Find where the given text appears and provide that cell's center as [X, Y] coordinate. 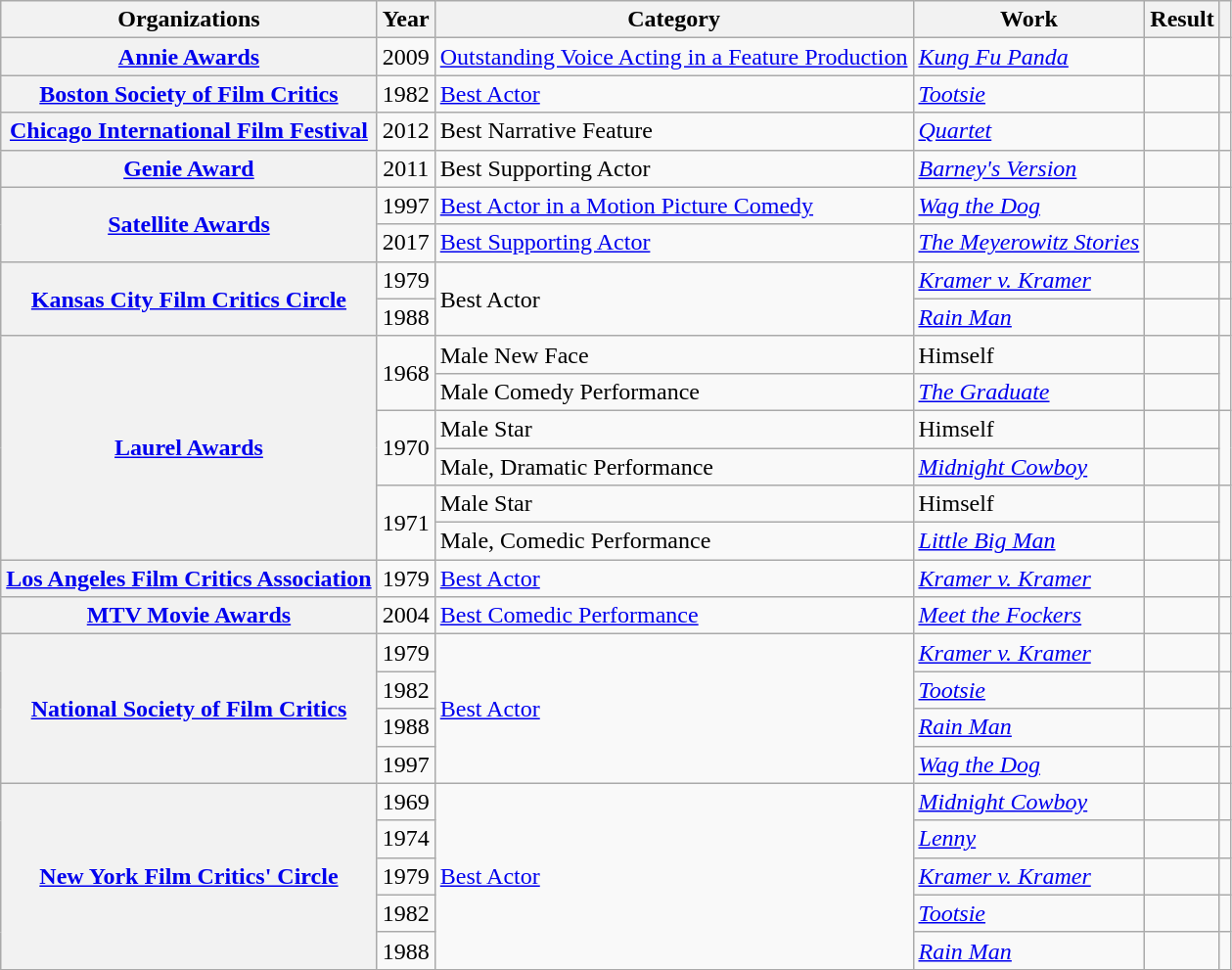
2012 [405, 131]
Little Big Man [1029, 541]
Boston Society of Film Critics [189, 94]
The Graduate [1029, 392]
2009 [405, 57]
Kansas City Film Critics Circle [189, 299]
Male, Dramatic Performance [673, 467]
1970 [405, 447]
The Meyerowitz Stories [1029, 243]
Best Comedic Performance [673, 616]
Best Narrative Feature [673, 131]
Male Comedy Performance [673, 392]
2017 [405, 243]
Category [673, 20]
1974 [405, 839]
Los Angeles Film Critics Association [189, 578]
New York Film Critics' Circle [189, 876]
Chicago International Film Festival [189, 131]
Meet the Fockers [1029, 616]
1968 [405, 373]
Quartet [1029, 131]
MTV Movie Awards [189, 616]
Laurel Awards [189, 447]
2011 [405, 168]
1969 [405, 802]
Work [1029, 20]
Barney's Version [1029, 168]
Result [1182, 20]
Male, Comedic Performance [673, 541]
2004 [405, 616]
National Society of Film Critics [189, 709]
Year [405, 20]
Male New Face [673, 354]
Best Actor in a Motion Picture Comedy [673, 206]
Genie Award [189, 168]
Kung Fu Panda [1029, 57]
Annie Awards [189, 57]
Organizations [189, 20]
1971 [405, 523]
Outstanding Voice Acting in a Feature Production [673, 57]
Lenny [1029, 839]
Satellite Awards [189, 224]
